From the cell containing the given text, extract its center point as [x, y] coordinate. 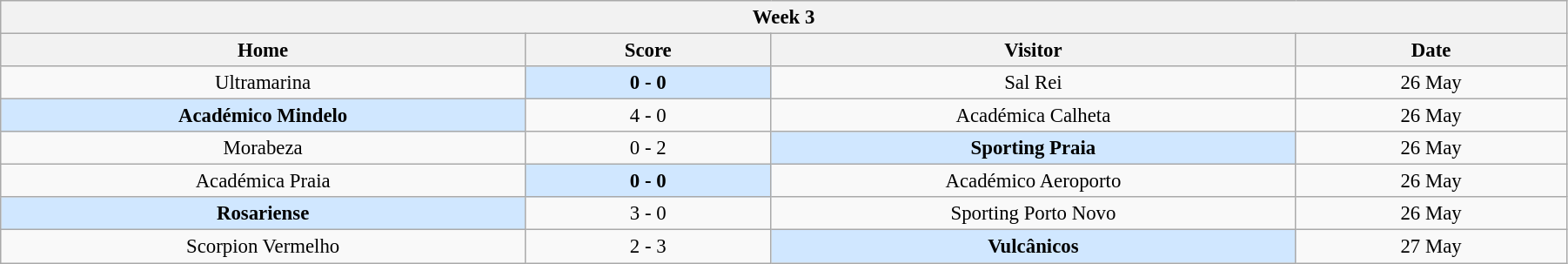
Sal Rei [1034, 83]
Date [1431, 51]
Académico Aeroporto [1034, 181]
Home [263, 51]
Ultramarina [263, 83]
Score [647, 51]
Rosariense [263, 213]
Académico Mindelo [263, 116]
Vulcânicos [1034, 247]
Académica Praia [263, 181]
0 - 2 [647, 148]
Visitor [1034, 51]
Sporting Porto Novo [1034, 213]
3 - 0 [647, 213]
27 May [1431, 247]
4 - 0 [647, 116]
Scorpion Vermelho [263, 247]
Morabeza [263, 148]
Académica Calheta [1034, 116]
2 - 3 [647, 247]
Week 3 [784, 17]
Sporting Praia [1034, 148]
